Detect which cell encompasses the target text, then output its (X, Y) center coordinate. 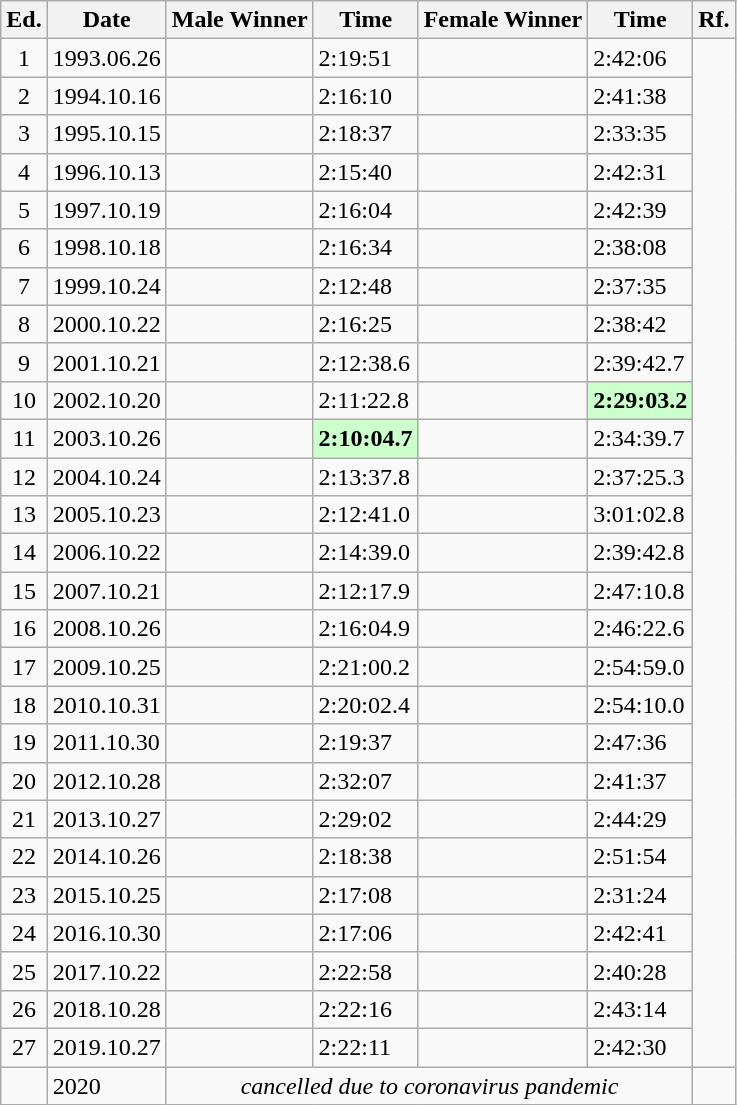
2:54:59.0 (640, 667)
2:41:38 (640, 96)
2004.10.24 (106, 477)
2:31:24 (640, 895)
26 (24, 1009)
2:17:06 (366, 933)
cancelled due to coronavirus pandemic (429, 1085)
12 (24, 477)
2:16:04 (366, 210)
18 (24, 705)
2:16:04.9 (366, 629)
4 (24, 172)
2:12:48 (366, 286)
Male Winner (240, 20)
2:38:42 (640, 324)
2:18:38 (366, 857)
1999.10.24 (106, 286)
2011.10.30 (106, 743)
2012.10.28 (106, 781)
2:46:22.6 (640, 629)
2:12:38.6 (366, 362)
2:39:42.8 (640, 553)
1995.10.15 (106, 134)
1993.06.26 (106, 58)
24 (24, 933)
2:41:37 (640, 781)
2:20:02.4 (366, 705)
2001.10.21 (106, 362)
2005.10.23 (106, 515)
2016.10.30 (106, 933)
7 (24, 286)
2:34:39.7 (640, 438)
2:22:16 (366, 1009)
2:32:07 (366, 781)
2020 (106, 1085)
2:42:41 (640, 933)
Female Winner (503, 20)
2:12:17.9 (366, 591)
10 (24, 400)
11 (24, 438)
17 (24, 667)
2013.10.27 (106, 819)
2:39:42.7 (640, 362)
2:21:00.2 (366, 667)
Date (106, 20)
19 (24, 743)
27 (24, 1047)
2:44:29 (640, 819)
2:33:35 (640, 134)
1996.10.13 (106, 172)
5 (24, 210)
2:38:08 (640, 248)
Rf. (714, 20)
2:42:31 (640, 172)
2:14:39.0 (366, 553)
Ed. (24, 20)
2:47:36 (640, 743)
2:16:25 (366, 324)
2019.10.27 (106, 1047)
2:12:41.0 (366, 515)
1994.10.16 (106, 96)
25 (24, 971)
2 (24, 96)
20 (24, 781)
2003.10.26 (106, 438)
2:42:30 (640, 1047)
2:37:25.3 (640, 477)
2:37:35 (640, 286)
2009.10.25 (106, 667)
2:19:37 (366, 743)
2002.10.20 (106, 400)
2014.10.26 (106, 857)
2000.10.22 (106, 324)
2:42:39 (640, 210)
1 (24, 58)
2:22:58 (366, 971)
2:40:28 (640, 971)
2:19:51 (366, 58)
1998.10.18 (106, 248)
2:51:54 (640, 857)
2:29:03.2 (640, 400)
2:10:04.7 (366, 438)
2:13:37.8 (366, 477)
8 (24, 324)
3:01:02.8 (640, 515)
2006.10.22 (106, 553)
2007.10.21 (106, 591)
2:16:10 (366, 96)
2:42:06 (640, 58)
2015.10.25 (106, 895)
2:17:08 (366, 895)
14 (24, 553)
15 (24, 591)
9 (24, 362)
2:16:34 (366, 248)
1997.10.19 (106, 210)
2010.10.31 (106, 705)
2:11:22.8 (366, 400)
2:54:10.0 (640, 705)
2017.10.22 (106, 971)
2:18:37 (366, 134)
2:47:10.8 (640, 591)
23 (24, 895)
13 (24, 515)
22 (24, 857)
3 (24, 134)
2018.10.28 (106, 1009)
2:15:40 (366, 172)
2:43:14 (640, 1009)
21 (24, 819)
2:29:02 (366, 819)
2:22:11 (366, 1047)
16 (24, 629)
6 (24, 248)
2008.10.26 (106, 629)
